Locate the cell with the specified text and output its (X, Y) center coordinate. 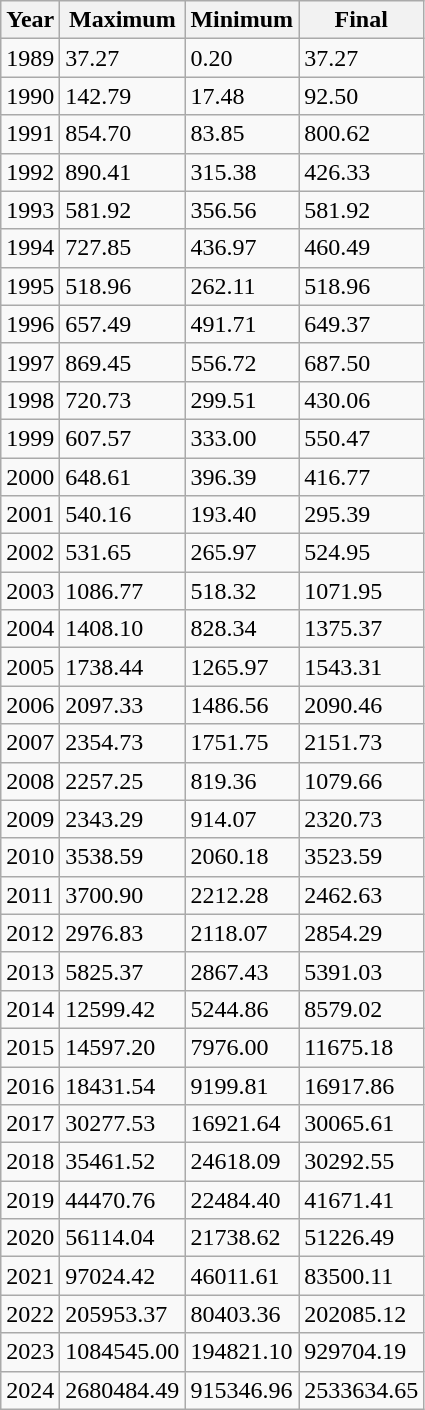
540.16 (122, 515)
2013 (30, 971)
Minimum (242, 20)
914.07 (242, 819)
648.61 (122, 477)
1999 (30, 438)
2354.73 (122, 743)
2343.29 (122, 819)
2016 (30, 1085)
295.39 (362, 515)
1375.37 (362, 629)
265.97 (242, 553)
1086.77 (122, 591)
2001 (30, 515)
518.32 (242, 591)
1084545.00 (122, 1352)
333.00 (242, 438)
205953.37 (122, 1314)
Maximum (122, 20)
2004 (30, 629)
869.45 (122, 362)
1738.44 (122, 667)
720.73 (122, 400)
2009 (30, 819)
3700.90 (122, 895)
531.65 (122, 553)
2021 (30, 1276)
2008 (30, 781)
649.37 (362, 324)
828.34 (242, 629)
460.49 (362, 248)
416.77 (362, 477)
16917.86 (362, 1085)
426.33 (362, 172)
2018 (30, 1162)
687.50 (362, 362)
1989 (30, 58)
193.40 (242, 515)
9199.81 (242, 1085)
11675.18 (362, 1047)
3523.59 (362, 857)
Year (30, 20)
44470.76 (122, 1200)
1993 (30, 210)
24618.09 (242, 1162)
202085.12 (362, 1314)
2060.18 (242, 857)
2015 (30, 1047)
2017 (30, 1124)
2462.63 (362, 895)
1996 (30, 324)
2010 (30, 857)
1992 (30, 172)
2118.07 (242, 933)
14597.20 (122, 1047)
890.41 (122, 172)
5391.03 (362, 971)
396.39 (242, 477)
2097.33 (122, 705)
22484.40 (242, 1200)
1990 (30, 96)
97024.42 (122, 1276)
657.49 (122, 324)
2003 (30, 591)
1071.95 (362, 591)
21738.62 (242, 1238)
800.62 (362, 134)
12599.42 (122, 1009)
7976.00 (242, 1047)
491.71 (242, 324)
1995 (30, 286)
929704.19 (362, 1352)
524.95 (362, 553)
2023 (30, 1352)
2320.73 (362, 819)
2006 (30, 705)
2533634.65 (362, 1390)
1991 (30, 134)
1079.66 (362, 781)
1265.97 (242, 667)
430.06 (362, 400)
80403.36 (242, 1314)
30277.53 (122, 1124)
1486.56 (242, 705)
83500.11 (362, 1276)
2005 (30, 667)
8579.02 (362, 1009)
315.38 (242, 172)
2022 (30, 1314)
2019 (30, 1200)
5244.86 (242, 1009)
2976.83 (122, 933)
2854.29 (362, 933)
854.70 (122, 134)
2212.28 (242, 895)
17.48 (242, 96)
556.72 (242, 362)
819.36 (242, 781)
Final (362, 20)
1543.31 (362, 667)
0.20 (242, 58)
2012 (30, 933)
18431.54 (122, 1085)
142.79 (122, 96)
915346.96 (242, 1390)
2007 (30, 743)
2020 (30, 1238)
607.57 (122, 438)
51226.49 (362, 1238)
1994 (30, 248)
727.85 (122, 248)
1751.75 (242, 743)
56114.04 (122, 1238)
2151.73 (362, 743)
2002 (30, 553)
46011.61 (242, 1276)
2024 (30, 1390)
2867.43 (242, 971)
2011 (30, 895)
2257.25 (122, 781)
16921.64 (242, 1124)
299.51 (242, 400)
2000 (30, 477)
262.11 (242, 286)
1998 (30, 400)
1408.10 (122, 629)
5825.37 (122, 971)
35461.52 (122, 1162)
550.47 (362, 438)
2680484.49 (122, 1390)
30292.55 (362, 1162)
436.97 (242, 248)
83.85 (242, 134)
92.50 (362, 96)
356.56 (242, 210)
3538.59 (122, 857)
2014 (30, 1009)
2090.46 (362, 705)
194821.10 (242, 1352)
30065.61 (362, 1124)
1997 (30, 362)
41671.41 (362, 1200)
